Extract the [X, Y] coordinate from the center of the cell holding the provided text.  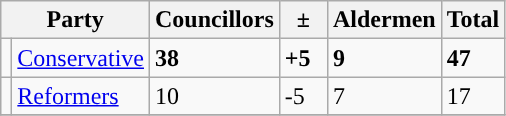
9 [384, 58]
38 [215, 58]
Reformers [81, 96]
Total [473, 20]
47 [473, 58]
Councillors [215, 20]
7 [384, 96]
17 [473, 96]
+5 [303, 58]
± [303, 20]
10 [215, 96]
Aldermen [384, 20]
-5 [303, 96]
Conservative [81, 58]
Party [76, 20]
